Output the [x, y] coordinate of the center of the cell containing the given text.  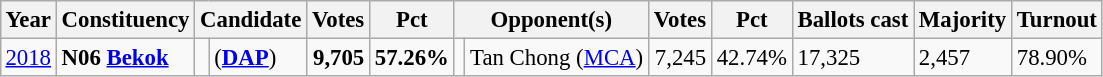
Opponent(s) [551, 20]
N06 Bekok [125, 57]
2,457 [963, 57]
(DAP) [258, 57]
Tan Chong (MCA) [557, 57]
78.90% [1056, 57]
17,325 [852, 57]
Constituency [125, 20]
9,705 [338, 57]
Turnout [1056, 20]
2018 [28, 57]
Candidate [251, 20]
42.74% [752, 57]
Ballots cast [852, 20]
57.26% [412, 57]
Year [28, 20]
7,245 [680, 57]
Majority [963, 20]
